Output the (x, y) coordinate of the center of the cell containing the given text.  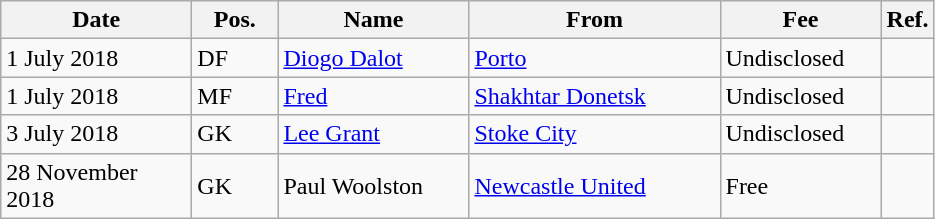
Name (374, 20)
Free (800, 186)
3 July 2018 (96, 134)
Newcastle United (594, 186)
Shakhtar Donetsk (594, 96)
MF (235, 96)
DF (235, 58)
28 November 2018 (96, 186)
Fred (374, 96)
Paul Woolston (374, 186)
Stoke City (594, 134)
Date (96, 20)
Diogo Dalot (374, 58)
Fee (800, 20)
Lee Grant (374, 134)
Pos. (235, 20)
Porto (594, 58)
From (594, 20)
Ref. (908, 20)
